From the cell containing the given text, extract its center point as [x, y] coordinate. 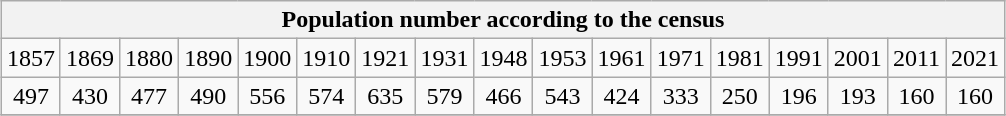
543 [562, 96]
2001 [858, 58]
1981 [740, 58]
1910 [326, 58]
635 [386, 96]
Population number according to the census [502, 20]
477 [150, 96]
1880 [150, 58]
1921 [386, 58]
1931 [444, 58]
574 [326, 96]
1971 [680, 58]
2011 [916, 58]
333 [680, 96]
497 [30, 96]
1869 [90, 58]
424 [622, 96]
193 [858, 96]
579 [444, 96]
2021 [976, 58]
490 [208, 96]
430 [90, 96]
556 [268, 96]
1991 [798, 58]
466 [504, 96]
250 [740, 96]
1961 [622, 58]
1900 [268, 58]
1857 [30, 58]
1948 [504, 58]
196 [798, 96]
1953 [562, 58]
1890 [208, 58]
